Locate the cell with the specified text and output its (x, y) center coordinate. 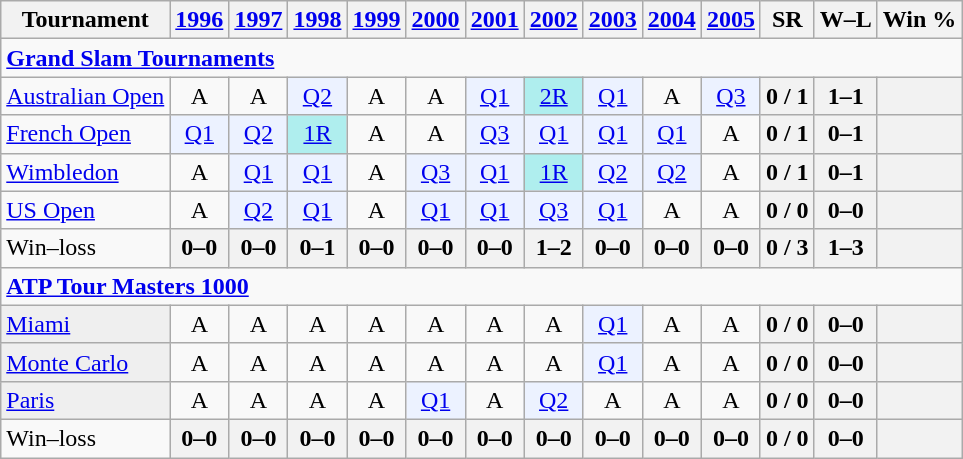
Win % (920, 20)
US Open (86, 210)
1996 (200, 20)
W–L (846, 20)
2005 (730, 20)
1997 (258, 20)
Grand Slam Tournaments (482, 58)
2000 (436, 20)
Paris (86, 400)
1–3 (846, 248)
Australian Open (86, 96)
Wimbledon (86, 172)
Monte Carlo (86, 362)
1–1 (846, 96)
French Open (86, 134)
SR (787, 20)
1998 (318, 20)
2002 (554, 20)
Miami (86, 324)
1999 (376, 20)
2R (554, 96)
2003 (612, 20)
1–2 (554, 248)
2004 (672, 20)
2001 (494, 20)
ATP Tour Masters 1000 (482, 286)
Tournament (86, 20)
0 / 3 (787, 248)
